Return the [X, Y] coordinate for the center point of the cell that contains the specified text.  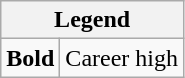
Bold [30, 58]
Career high [122, 58]
Legend [92, 20]
